Identify which cell holds the provided text, then report its (X, Y) central coordinate. 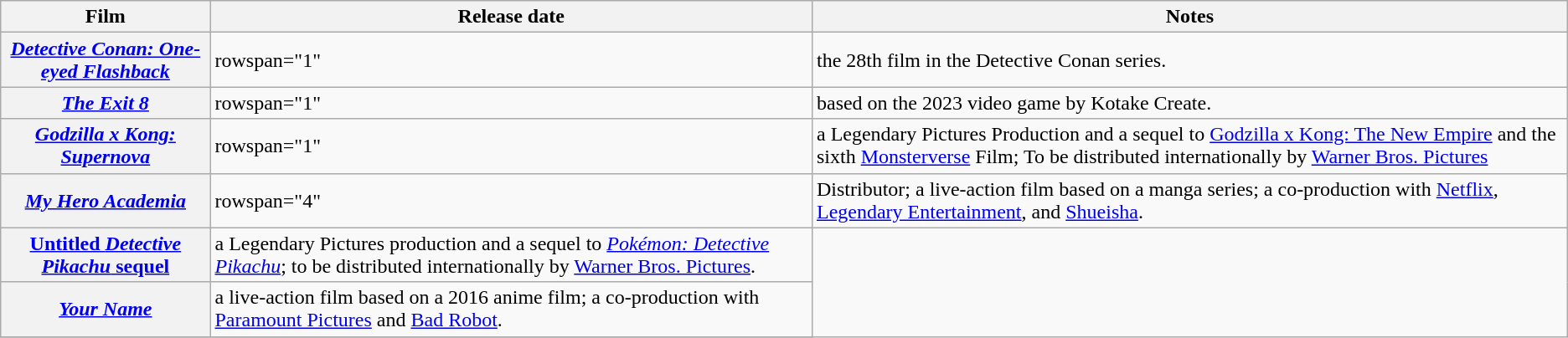
Godzilla x Kong: Supernova (106, 146)
based on the 2023 video game by Kotake Create. (1189, 103)
Distributor; a live-action film based on a manga series; a co-production with Netflix, Legendary Entertainment, and Shueisha. (1189, 201)
the 28th film in the Detective Conan series. (1189, 60)
Detective Conan: One-eyed Flashback (106, 60)
a Legendary Pictures production and a sequel to Pokémon: Detective Pikachu; to be distributed internationally by Warner Bros. Pictures. (511, 254)
Notes (1189, 17)
Film (106, 17)
a live-action film based on a 2016 anime film; a co-production with Paramount Pictures and Bad Robot. (511, 310)
The Exit 8 (106, 103)
Untitled Detective Pikachu sequel (106, 254)
My Hero Academia (106, 201)
rowspan="4" (511, 201)
Your Name (106, 310)
Release date (511, 17)
